Locate the cell with the specified text and output its [x, y] center coordinate. 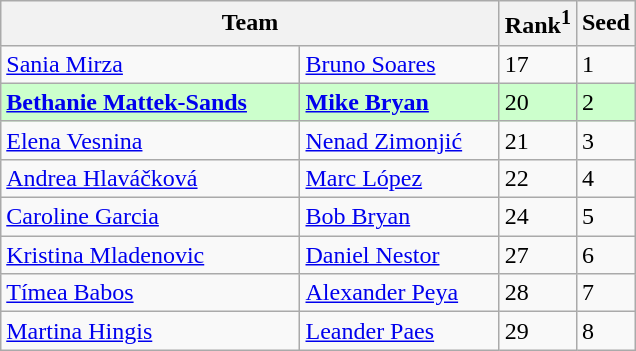
Marc López [400, 178]
Leander Paes [400, 331]
Team [250, 24]
Caroline Garcia [150, 217]
21 [538, 140]
Nenad Zimonjić [400, 140]
Bethanie Mattek-Sands [150, 102]
Bob Bryan [400, 217]
Elena Vesnina [150, 140]
4 [606, 178]
8 [606, 331]
Kristina Mladenovic [150, 255]
7 [606, 293]
Rank1 [538, 24]
27 [538, 255]
6 [606, 255]
5 [606, 217]
Daniel Nestor [400, 255]
24 [538, 217]
29 [538, 331]
22 [538, 178]
Martina Hingis [150, 331]
Alexander Peya [400, 293]
Mike Bryan [400, 102]
Sania Mirza [150, 64]
17 [538, 64]
2 [606, 102]
28 [538, 293]
Andrea Hlaváčková [150, 178]
Seed [606, 24]
1 [606, 64]
Bruno Soares [400, 64]
20 [538, 102]
Tímea Babos [150, 293]
3 [606, 140]
